Identify which cell holds the provided text, then report its (X, Y) central coordinate. 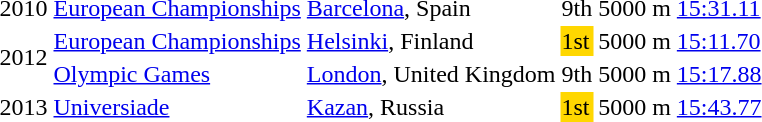
Kazan, Russia (431, 107)
London, United Kingdom (431, 74)
Helsinki, Finland (431, 41)
Olympic Games (177, 74)
Universiade (177, 107)
European Championships (177, 41)
9th (577, 74)
